Pinpoint the cell where the given text exists, returning its (X, Y) midpoint coordinate. 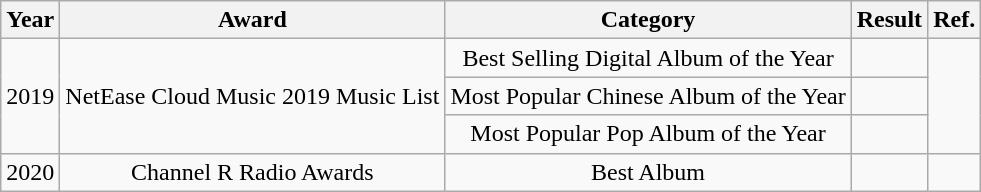
2020 (30, 172)
Most Popular Pop Album of the Year (648, 134)
Year (30, 20)
Best Album (648, 172)
Result (889, 20)
NetEase Cloud Music 2019 Music List (252, 96)
Ref. (954, 20)
Channel R Radio Awards (252, 172)
Best Selling Digital Album of the Year (648, 58)
Most Popular Chinese Album of the Year (648, 96)
Award (252, 20)
Category (648, 20)
2019 (30, 96)
